Extract the (X, Y) coordinate from the center of the cell holding the provided text.  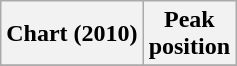
Chart (2010) (72, 34)
Peakposition (189, 34)
